Scan for the cell matching the given text and deliver its [X, Y] coordinate at center. 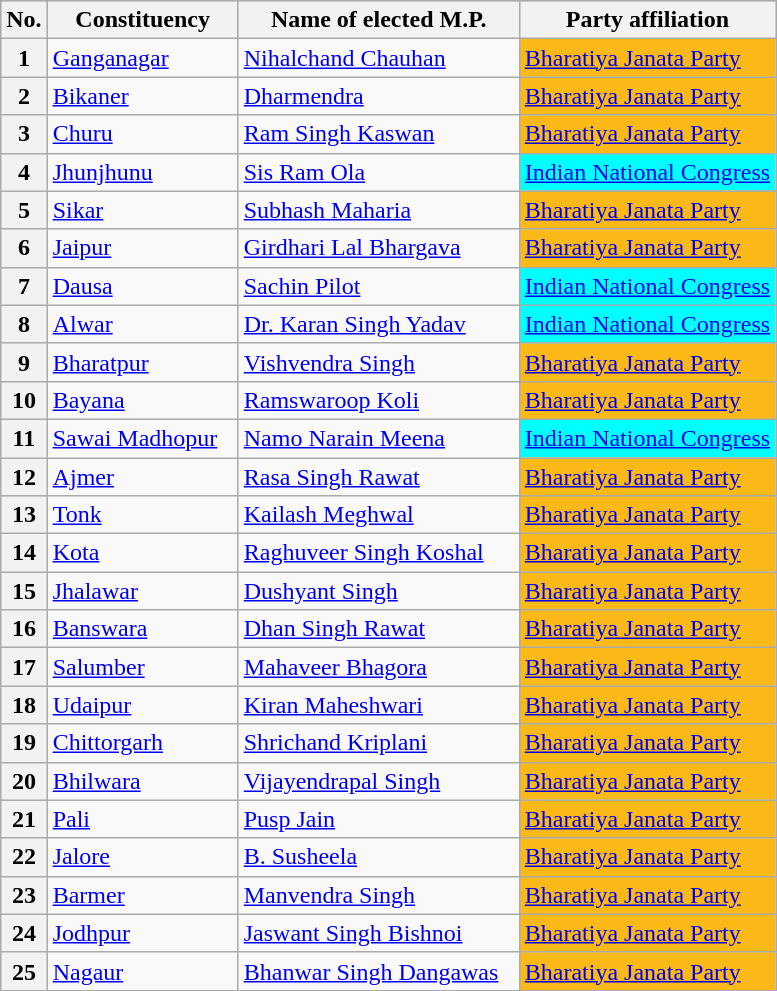
Jaswant Singh Bishnoi [378, 933]
1 [24, 58]
Jaipur [142, 248]
Dr. Karan Singh Yadav [378, 324]
9 [24, 362]
Bhanwar Singh Dangawas [378, 971]
Dushyant Singh [378, 591]
Chittorgarh [142, 743]
Vijayendrapal Singh [378, 781]
6 [24, 248]
Namo Narain Meena [378, 438]
Bikaner [142, 96]
Sachin Pilot [378, 286]
Nihalchand Chauhan [378, 58]
4 [24, 172]
Barmer [142, 895]
21 [24, 819]
Dharmendra [378, 96]
5 [24, 210]
Girdhari Lal Bhargava [378, 248]
Jalore [142, 857]
Pali [142, 819]
B. Susheela [378, 857]
Sikar [142, 210]
Sawai Madhopur [142, 438]
Rasa Singh Rawat [378, 477]
Ganganagar [142, 58]
22 [24, 857]
Kiran Maheshwari [378, 705]
Alwar [142, 324]
Name of elected M.P. [378, 20]
Shrichand Kriplani [378, 743]
Nagaur [142, 971]
16 [24, 629]
Constituency [142, 20]
Dhan Singh Rawat [378, 629]
13 [24, 515]
12 [24, 477]
Bayana [142, 400]
11 [24, 438]
Banswara [142, 629]
Ajmer [142, 477]
19 [24, 743]
Pusp Jain [378, 819]
Raghuveer Singh Koshal [378, 553]
Ram Singh Kaswan [378, 134]
Mahaveer Bhagora [378, 667]
25 [24, 971]
Salumber [142, 667]
Subhash Maharia [378, 210]
Sis Ram Ola [378, 172]
24 [24, 933]
17 [24, 667]
7 [24, 286]
Jhunjhunu [142, 172]
23 [24, 895]
18 [24, 705]
2 [24, 96]
Churu [142, 134]
Bhilwara [142, 781]
20 [24, 781]
3 [24, 134]
Jodhpur [142, 933]
8 [24, 324]
Ramswaroop Koli [378, 400]
Party affiliation [647, 20]
Tonk [142, 515]
Bharatpur [142, 362]
Dausa [142, 286]
Kailash Meghwal [378, 515]
No. [24, 20]
15 [24, 591]
14 [24, 553]
Udaipur [142, 705]
Kota [142, 553]
Manvendra Singh [378, 895]
Jhalawar [142, 591]
Vishvendra Singh [378, 362]
10 [24, 400]
